From the cell containing the given text, extract its center point as [x, y] coordinate. 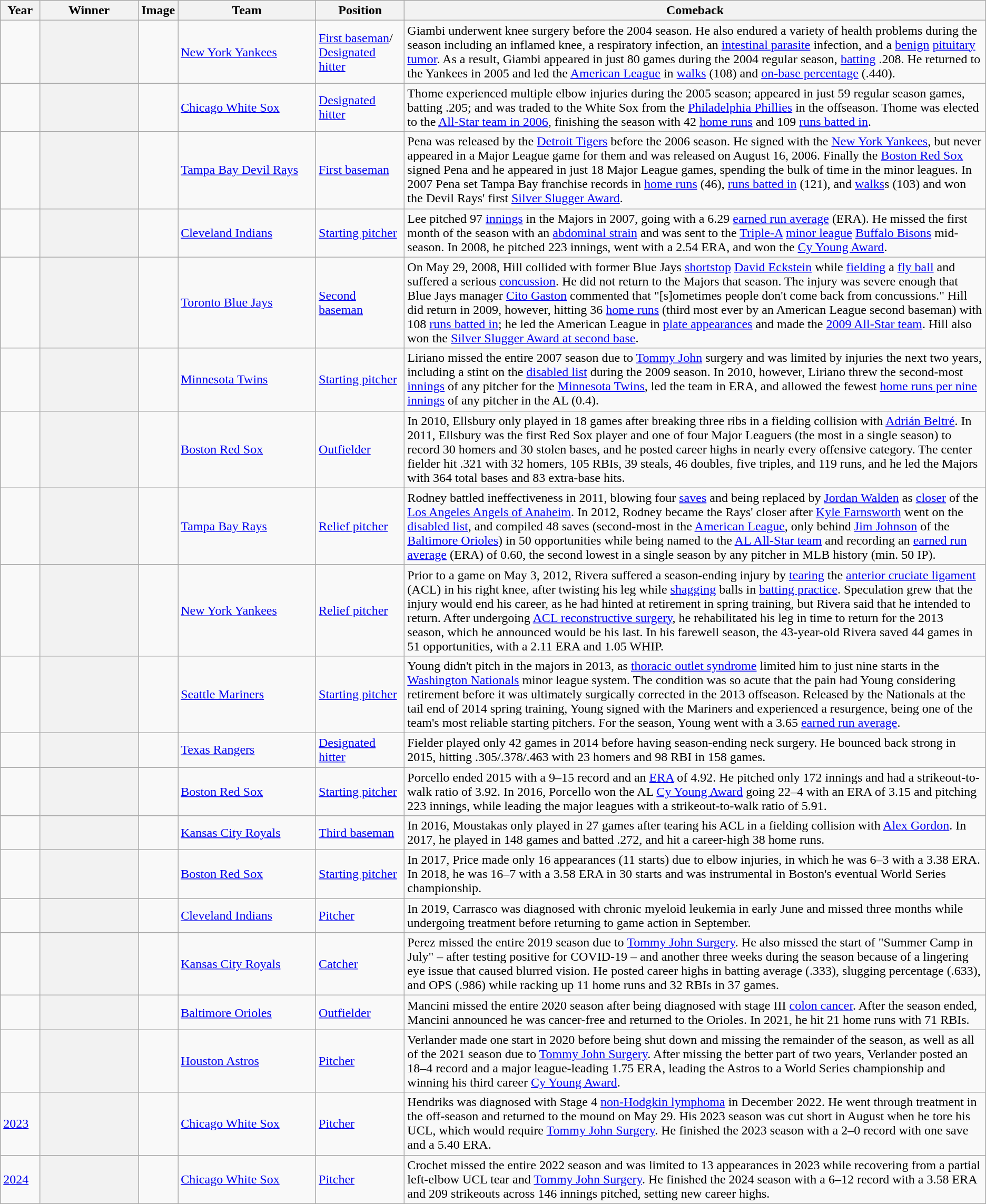
2023 [20, 1124]
Second baseman [360, 302]
Catcher [360, 964]
Comeback [695, 11]
Winner [90, 11]
Houston Astros [247, 1061]
Seattle Mariners [247, 694]
Third baseman [360, 833]
First baseman/Designated hitter [360, 52]
2024 [20, 1179]
Baltimore Orioles [247, 1012]
Year [20, 11]
Toronto Blue Jays [247, 302]
Tampa Bay Devil Rays [247, 170]
Tampa Bay Rays [247, 526]
Texas Rangers [247, 750]
Team [247, 11]
Image [158, 11]
Position [360, 11]
Minnesota Twins [247, 379]
First baseman [360, 170]
